Return [X, Y] of the center of cell containing provided text 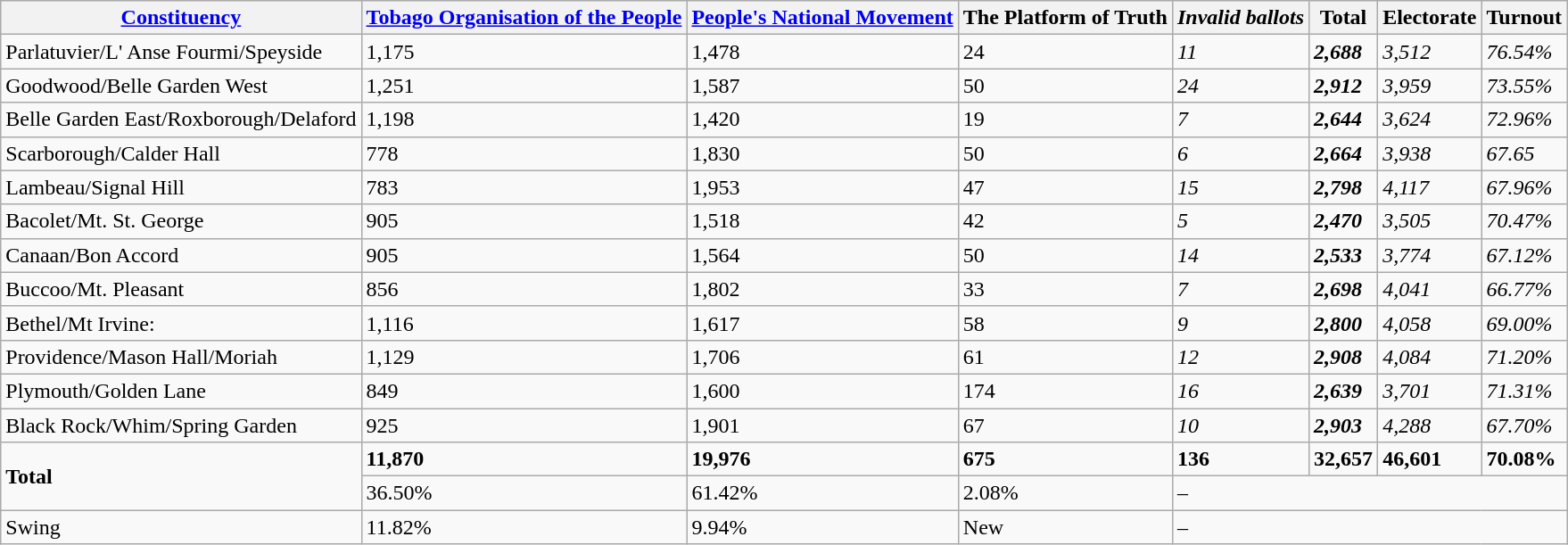
Buccoo/Mt. Pleasant [181, 289]
11.82% [524, 527]
2,664 [1343, 153]
4,058 [1430, 323]
72.96% [1524, 120]
3,938 [1430, 153]
67.12% [1524, 255]
Tobago Organisation of the People [524, 18]
1,706 [822, 357]
1,617 [822, 323]
2.08% [1065, 493]
3,505 [1430, 221]
10 [1240, 425]
Goodwood/Belle Garden West [181, 86]
76.54% [1524, 52]
1,420 [822, 120]
11,870 [524, 459]
73.55% [1524, 86]
61.42% [822, 493]
14 [1240, 255]
19,976 [822, 459]
778 [524, 153]
32,657 [1343, 459]
70.08% [1524, 459]
Scarborough/Calder Hall [181, 153]
19 [1065, 120]
2,688 [1343, 52]
16 [1240, 391]
4,117 [1430, 187]
2,798 [1343, 187]
2,698 [1343, 289]
1,116 [524, 323]
1,802 [822, 289]
69.00% [1524, 323]
2,470 [1343, 221]
61 [1065, 357]
783 [524, 187]
1,587 [822, 86]
4,041 [1430, 289]
1,518 [822, 221]
Parlatuvier/L' Anse Fourmi/Speyside [181, 52]
1,830 [822, 153]
11 [1240, 52]
1,600 [822, 391]
67.96% [1524, 187]
Swing [181, 527]
1,198 [524, 120]
66.77% [1524, 289]
Belle Garden East/Roxborough/Delaford [181, 120]
849 [524, 391]
1,478 [822, 52]
Bethel/Mt Irvine: [181, 323]
1,953 [822, 187]
70.47% [1524, 221]
The Platform of Truth [1065, 18]
925 [524, 425]
67.65 [1524, 153]
675 [1065, 459]
Black Rock/Whim/Spring Garden [181, 425]
4,084 [1430, 357]
3,959 [1430, 86]
6 [1240, 153]
33 [1065, 289]
856 [524, 289]
2,903 [1343, 425]
2,800 [1343, 323]
2,639 [1343, 391]
174 [1065, 391]
3,701 [1430, 391]
5 [1240, 221]
3,624 [1430, 120]
46,601 [1430, 459]
New [1065, 527]
2,912 [1343, 86]
Lambeau/Signal Hill [181, 187]
Providence/Mason Hall/Moriah [181, 357]
9 [1240, 323]
58 [1065, 323]
71.20% [1524, 357]
2,644 [1343, 120]
9.94% [822, 527]
1,901 [822, 425]
Turnout [1524, 18]
1,175 [524, 52]
136 [1240, 459]
Electorate [1430, 18]
Canaan/Bon Accord [181, 255]
Constituency [181, 18]
3,774 [1430, 255]
67.70% [1524, 425]
3,512 [1430, 52]
71.31% [1524, 391]
People's National Movement [822, 18]
Bacolet/Mt. St. George [181, 221]
1,129 [524, 357]
4,288 [1430, 425]
67 [1065, 425]
47 [1065, 187]
42 [1065, 221]
2,908 [1343, 357]
12 [1240, 357]
Invalid ballots [1240, 18]
36.50% [524, 493]
15 [1240, 187]
2,533 [1343, 255]
1,564 [822, 255]
1,251 [524, 86]
Plymouth/Golden Lane [181, 391]
